Pinpoint the cell where the given text exists, returning its (x, y) midpoint coordinate. 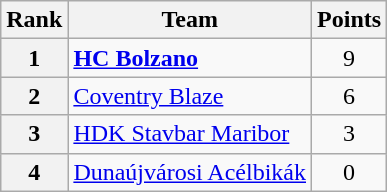
Points (350, 20)
HC Bolzano (190, 58)
1 (34, 58)
Dunaújvárosi Acélbikák (190, 172)
4 (34, 172)
Rank (34, 20)
Team (190, 20)
6 (350, 96)
2 (34, 96)
0 (350, 172)
Coventry Blaze (190, 96)
HDK Stavbar Maribor (190, 134)
9 (350, 58)
